For the text-containing cell, return its midpoint in (x, y) coordinate format. 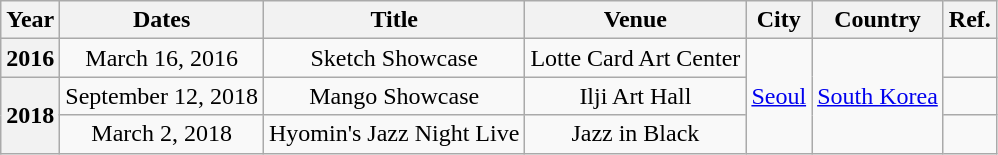
City (779, 20)
Ref. (970, 20)
Year (30, 20)
Title (394, 20)
March 16, 2016 (162, 58)
Country (878, 20)
Mango Showcase (394, 96)
Jazz in Black (636, 134)
Dates (162, 20)
2016 (30, 58)
Seoul (779, 96)
Ilji Art Hall (636, 96)
Sketch Showcase (394, 58)
September 12, 2018 (162, 96)
Lotte Card Art Center (636, 58)
Hyomin's Jazz Night Live (394, 134)
South Korea (878, 96)
2018 (30, 115)
Venue (636, 20)
March 2, 2018 (162, 134)
